Capture the cell that displays the provided text and extract its [X, Y] central coordinate. 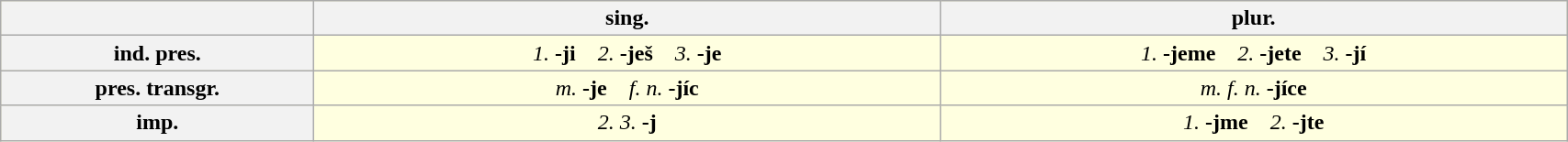
pres. transgr. [158, 88]
1. -ji 2. -ješ 3. -je [627, 53]
ind. pres. [158, 53]
imp. [158, 123]
1. -jeme 2. -jete 3. -jí [1254, 53]
sing. [627, 18]
m. -je f. n. -jíc [627, 88]
m. f. n. -jíce [1254, 88]
2. 3. -j [627, 123]
1. -jme 2. -jte [1254, 123]
plur. [1254, 18]
